From the cell containing the given text, extract its center point as [X, Y] coordinate. 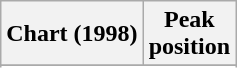
Chart (1998) [72, 34]
Peakposition [189, 34]
